Find where the given text appears and provide that cell's center as [x, y] coordinate. 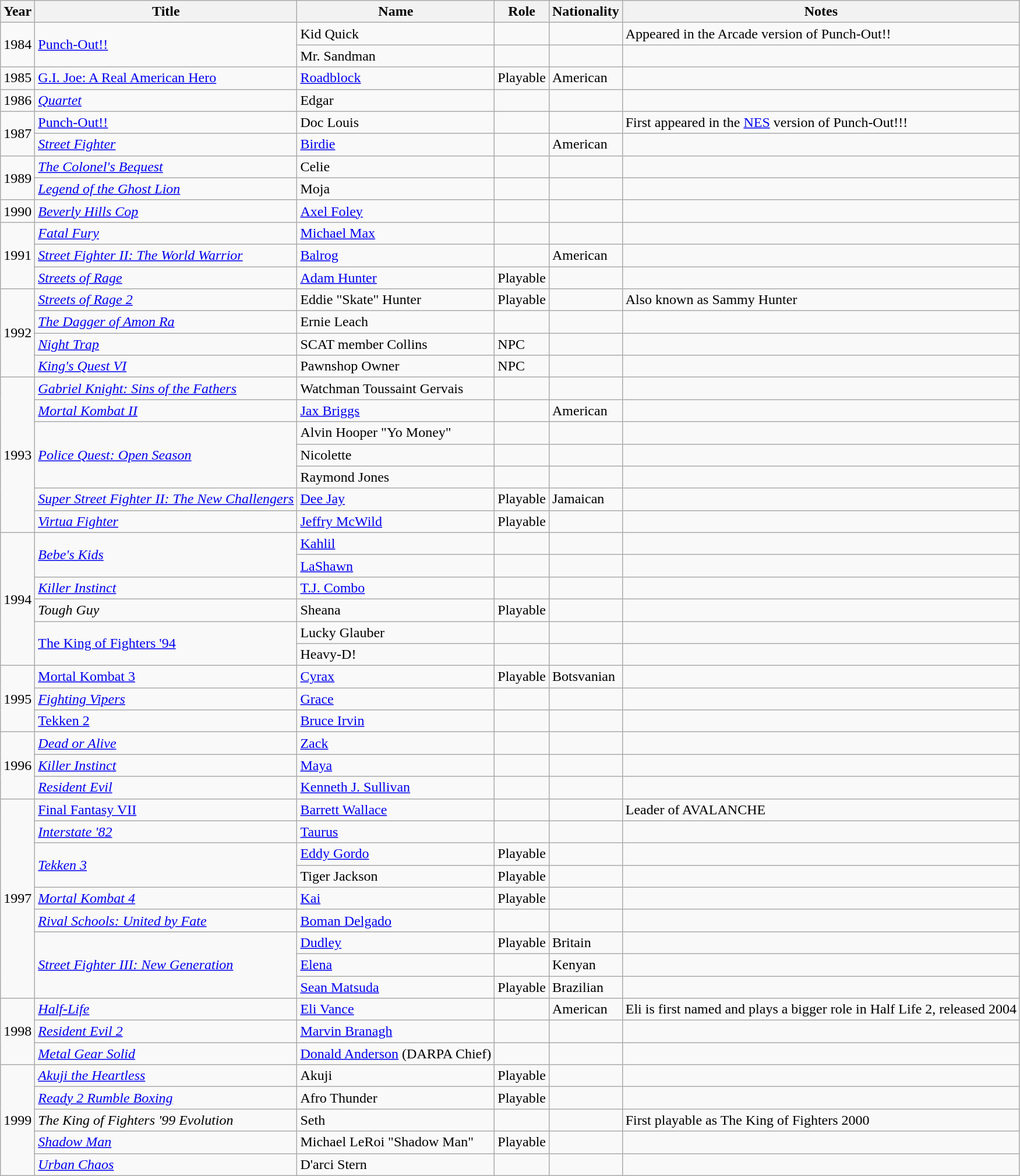
Pawnshop Owner [396, 366]
Resident Evil 2 [166, 1032]
Title [166, 12]
Seth [396, 1120]
Balrog [396, 255]
Michael LeRoi "Shadow Man" [396, 1142]
1987 [17, 133]
1994 [17, 599]
Taurus [396, 832]
Night Trap [166, 344]
Bruce Irvin [396, 721]
Notes [821, 12]
Lucky Glauber [396, 632]
Police Quest: Open Season [166, 455]
Half-Life [166, 1009]
Nationality [585, 12]
First appeared in the NES version of Punch-Out!!! [821, 122]
Mortal Kombat 4 [166, 898]
Boman Delgado [396, 920]
Marvin Branagh [396, 1032]
Gabriel Knight: Sins of the Fathers [166, 389]
LaShawn [396, 566]
Eddy Gordo [396, 854]
Streets of Rage [166, 278]
Raymond Jones [396, 477]
Resident Evil [166, 787]
Name [396, 12]
Quartet [166, 100]
Appeared in the Arcade version of Punch-Out!! [821, 34]
Akuji [396, 1076]
Mr. Sandman [396, 56]
Kenneth J. Sullivan [396, 787]
Afro Thunder [396, 1098]
G.I. Joe: A Real American Hero [166, 78]
Mortal Kombat 3 [166, 677]
The King of Fighters '99 Evolution [166, 1120]
Dudley [396, 942]
Streets of Rage 2 [166, 300]
Botsvanian [585, 677]
1989 [17, 178]
The Colonel's Bequest [166, 167]
Leader of AVALANCHE [821, 810]
Eli Vance [396, 1009]
Jax Briggs [396, 411]
Mortal Kombat II [166, 411]
1995 [17, 699]
Heavy-D! [396, 655]
1999 [17, 1120]
Metal Gear Solid [166, 1054]
Celie [396, 167]
Interstate '82 [166, 832]
1986 [17, 100]
Dee Jay [396, 499]
Ready 2 Rumble Boxing [166, 1098]
Shadow Man [166, 1142]
SCAT member Collins [396, 344]
Birdie [396, 144]
Edgar [396, 100]
Axel Foley [396, 211]
Britain [585, 942]
Moja [396, 189]
Tekken 3 [166, 865]
Year [17, 12]
Kid Quick [396, 34]
Fatal Fury [166, 233]
Legend of the Ghost Lion [166, 189]
1996 [17, 765]
1998 [17, 1032]
Tiger Jackson [396, 876]
The Dagger of Amon Ra [166, 322]
Adam Hunter [396, 278]
1984 [17, 45]
Bebe's Kids [166, 555]
Brazilian [585, 987]
Sean Matsuda [396, 987]
Dead or Alive [166, 743]
First playable as The King of Fighters 2000 [821, 1120]
King's Quest VI [166, 366]
Doc Louis [396, 122]
T.J. Combo [396, 588]
Cyrax [396, 677]
Kai [396, 898]
1997 [17, 898]
Street Fighter III: New Generation [166, 965]
Roadblock [396, 78]
1990 [17, 211]
Tekken 2 [166, 721]
Zack [396, 743]
Eli is first named and plays a bigger role in Half Life 2, released 2004 [821, 1009]
Sheana [396, 610]
Role [522, 12]
Michael Max [396, 233]
Super Street Fighter II: The New Challengers [166, 499]
Donald Anderson (DARPA Chief) [396, 1054]
1992 [17, 333]
Jeffry McWild [396, 521]
Maya [396, 765]
Fighting Vipers [166, 699]
Also known as Sammy Hunter [821, 300]
Street Fighter II: The World Warrior [166, 255]
Kenyan [585, 965]
The King of Fighters '94 [166, 643]
Barrett Wallace [396, 810]
Watchman Toussaint Gervais [396, 389]
Ernie Leach [396, 322]
Beverly Hills Cop [166, 211]
1991 [17, 255]
Rival Schools: United by Fate [166, 920]
Kahlil [396, 543]
Eddie "Skate" Hunter [396, 300]
Jamaican [585, 499]
Virtua Fighter [166, 521]
D'arci Stern [396, 1164]
Alvin Hooper "Yo Money" [396, 433]
Akuji the Heartless [166, 1076]
Tough Guy [166, 610]
1985 [17, 78]
Final Fantasy VII [166, 810]
Urban Chaos [166, 1164]
Nicolette [396, 455]
Grace [396, 699]
1993 [17, 455]
Elena [396, 965]
Street Fighter [166, 144]
